Identify which cell holds the provided text, then report its (X, Y) central coordinate. 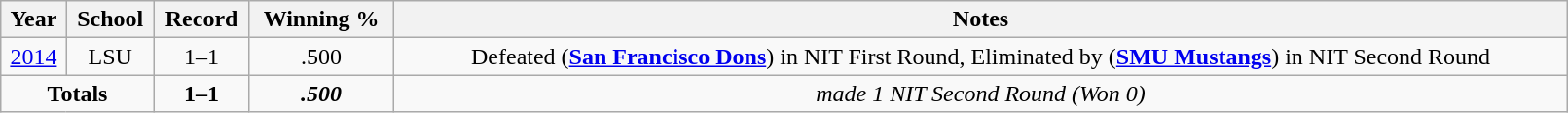
School (110, 19)
LSU (110, 56)
made 1 NIT Second Round (Won 0) (981, 94)
Year (33, 19)
Defeated (San Francisco Dons) in NIT First Round, Eliminated by (SMU Mustangs) in NIT Second Round (981, 56)
2014 (33, 56)
Notes (981, 19)
Totals (78, 94)
Winning % (321, 19)
Record (201, 19)
